Detect which cell encompasses the target text, then output its (X, Y) center coordinate. 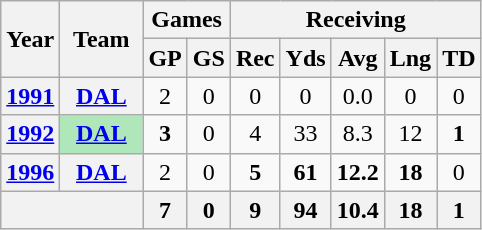
12 (410, 134)
GS (208, 58)
1996 (30, 172)
5 (255, 172)
94 (306, 210)
Avg (358, 58)
1991 (30, 96)
0.0 (358, 96)
TD (459, 58)
4 (255, 134)
7 (165, 210)
Team (102, 39)
Lng (410, 58)
Year (30, 39)
Rec (255, 58)
33 (306, 134)
3 (165, 134)
GP (165, 58)
12.2 (358, 172)
Receiving (356, 20)
9 (255, 210)
Yds (306, 58)
1992 (30, 134)
8.3 (358, 134)
10.4 (358, 210)
Games (186, 20)
61 (306, 172)
